Detect which cell encompasses the target text, then output its [x, y] center coordinate. 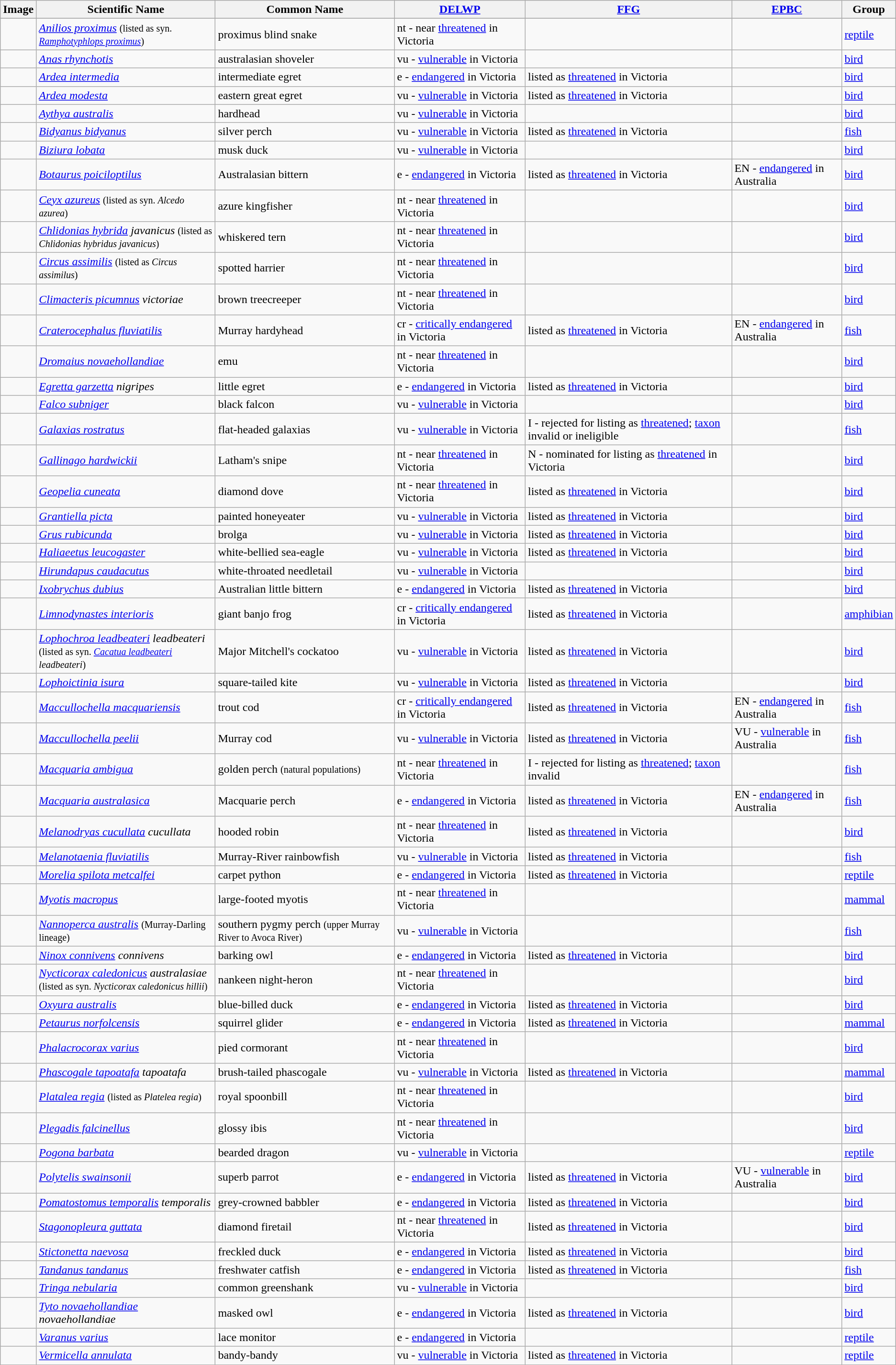
Phalacrocorax varius [126, 1048]
N - nominated for listing as threatened in Victoria [628, 461]
Grantiella picta [126, 516]
Climacteris picumnus victoriae [126, 299]
squirrel glider [305, 1023]
Ixobrychus dubius [126, 589]
EPBC [787, 10]
Nannoperca australis (Murray-Darling lineage) [126, 931]
Geopelia cuneata [126, 491]
white-bellied sea-eagle [305, 553]
freckled duck [305, 1252]
eastern great egret [305, 95]
Tandanus tandanus [126, 1270]
nankeen night-heron [305, 980]
Australasian bittern [305, 174]
royal spoonbill [305, 1096]
barking owl [305, 955]
Melanotaenia fluviatilis [126, 857]
lace monitor [305, 1337]
giant banjo frog [305, 614]
Macquaria australasica [126, 801]
masked owl [305, 1313]
Bidyanus bidyanus [126, 132]
Macquarie perch [305, 801]
Dromaius novaehollandiae [126, 362]
azure kingfisher [305, 206]
brown treecreeper [305, 299]
Tringa nebularia [126, 1288]
Morelia spilota metcalfei [126, 875]
DELWP [459, 10]
Major Mitchell's cockatoo [305, 651]
painted honeyeater [305, 516]
Macquaria ambigua [126, 770]
Ardea modesta [126, 95]
bearded dragon [305, 1153]
Melanodryas cucullata cucullata [126, 832]
freshwater catfish [305, 1270]
Stagonopleura guttata [126, 1227]
Haliaeetus leucogaster [126, 553]
hooded robin [305, 832]
Anas rhynchotis [126, 59]
Murray-River rainbowfish [305, 857]
I - rejected for listing as threatened; taxon invalid [628, 770]
proximus blind snake [305, 34]
Anilios proximus (listed as syn. Ramphotyphlops proximus) [126, 34]
Biziura lobata [126, 150]
Oxyura australis [126, 1004]
Ninox connivens connivens [126, 955]
whiskered tern [305, 237]
intermediate egret [305, 77]
Lophochroa leadbeateri leadbeateri (listed as syn. Cacatua leadbeateri leadbeateri) [126, 651]
Plegadis falcinellus [126, 1128]
Hirundapus caudacutus [126, 571]
white-throated needletail [305, 571]
superb parrot [305, 1178]
large-footed myotis [305, 899]
Varanus varius [126, 1337]
brolga [305, 534]
Circus assimilis (listed as Circus assimilus) [126, 268]
Craterocephalus fluviatilis [126, 330]
Egretta garzetta nigripes [126, 386]
FFG [628, 10]
hardhead [305, 113]
Nycticorax caledonicus australasiae (listed as syn. Nycticorax caledonicus hillii) [126, 980]
amphibian [869, 614]
pied cormorant [305, 1048]
Phascogale tapoatafa tapoatafa [126, 1072]
Lophoictinia isura [126, 682]
australasian shoveler [305, 59]
Myotis macropus [126, 899]
black falcon [305, 405]
Gallinago hardwickii [126, 461]
golden perch (natural populations) [305, 770]
Group [869, 10]
Stictonetta naevosa [126, 1252]
Maccullochella macquariensis [126, 707]
Ceyx azureus (listed as syn. Alcedo azurea) [126, 206]
glossy ibis [305, 1128]
Galaxias rostratus [126, 429]
little egret [305, 386]
Platalea regia (listed as Platelea regia) [126, 1096]
spotted harrier [305, 268]
Vermicella annulata [126, 1355]
Image [18, 10]
carpet python [305, 875]
Chlidonias hybrida javanicus (listed as Chlidonias hybridus javanicus) [126, 237]
bandy-bandy [305, 1355]
Common Name [305, 10]
diamond firetail [305, 1227]
Murray hardyhead [305, 330]
Grus rubicunda [126, 534]
Latham's snipe [305, 461]
trout cod [305, 707]
Polytelis swainsonii [126, 1178]
Limnodynastes interioris [126, 614]
Aythya australis [126, 113]
I - rejected for listing as threatened; taxon invalid or ineligible [628, 429]
Scientific Name [126, 10]
Ardea intermedia [126, 77]
Botaurus poiciloptilus [126, 174]
Pogona barbata [126, 1153]
diamond dove [305, 491]
common greenshank [305, 1288]
Tyto novaehollandiae novaehollandiae [126, 1313]
Australian little bittern [305, 589]
brush-tailed phascogale [305, 1072]
Maccullochella peelii [126, 738]
flat-headed galaxias [305, 429]
southern pygmy perch (upper Murray River to Avoca River) [305, 931]
Petaurus norfolcensis [126, 1023]
square-tailed kite [305, 682]
grey-crowned babbler [305, 1202]
Falco subniger [126, 405]
silver perch [305, 132]
Pomatostomus temporalis temporalis [126, 1202]
Murray cod [305, 738]
musk duck [305, 150]
blue-billed duck [305, 1004]
emu [305, 362]
